Search for the cell housing the specified text and yield its (x, y) center coordinate. 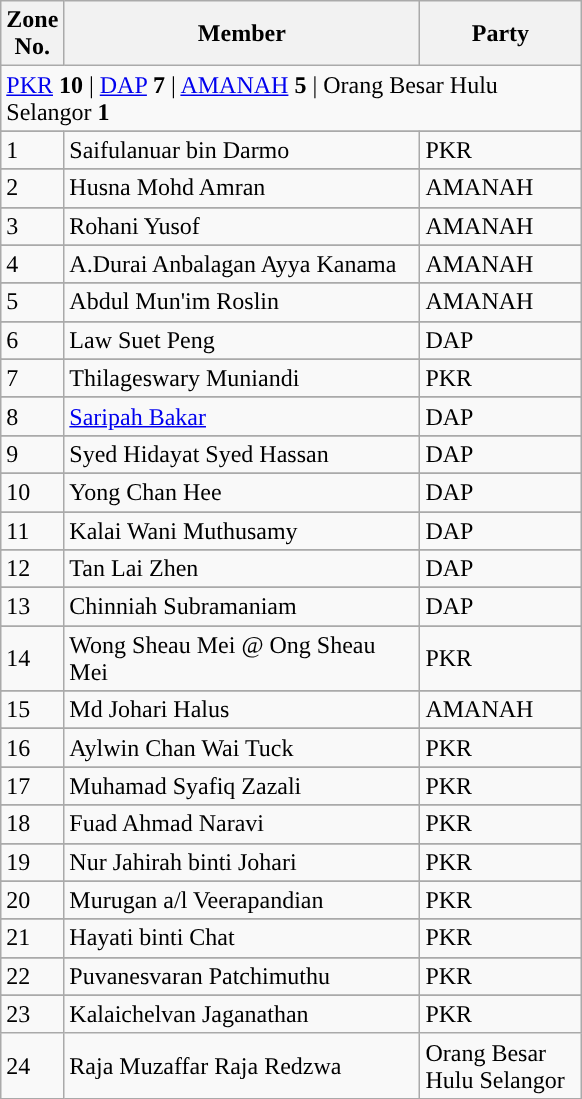
Husna Mohd Amran (242, 188)
Fuad Ahmad Naravi (242, 824)
Tan Lai Zhen (242, 569)
A.Durai Anbalagan Ayya Kanama (242, 264)
8 (32, 416)
15 (32, 710)
Rohani Yusof (242, 226)
18 (32, 824)
Member (242, 34)
Yong Chan Hee (242, 492)
Hayati binti Chat (242, 938)
9 (32, 454)
Law Suet Peng (242, 340)
Party (500, 34)
Abdul Mun'im Roslin (242, 302)
16 (32, 748)
2 (32, 188)
7 (32, 378)
Md Johari Halus (242, 710)
4 (32, 264)
12 (32, 569)
Raja Muzaffar Raja Redzwa (242, 1066)
Muhamad Syafiq Zazali (242, 786)
Chinniah Subramaniam (242, 607)
3 (32, 226)
Wong Sheau Mei @ Ong Sheau Mei (242, 658)
PKR 10 | DAP 7 | AMANAH 5 | Orang Besar Hulu Selangor 1 (291, 98)
Zone No. (32, 34)
Kalai Wani Muthusamy (242, 531)
24 (32, 1066)
Thilageswary Muniandi (242, 378)
21 (32, 938)
Syed Hidayat Syed Hassan (242, 454)
Puvanesvaran Patchimuthu (242, 976)
17 (32, 786)
20 (32, 900)
11 (32, 531)
Saifulanuar bin Darmo (242, 150)
23 (32, 1014)
Murugan a/l Veerapandian (242, 900)
Kalaichelvan Jaganathan (242, 1014)
Saripah Bakar (242, 416)
5 (32, 302)
1 (32, 150)
22 (32, 976)
6 (32, 340)
Orang Besar Hulu Selangor (500, 1066)
10 (32, 492)
Nur Jahirah binti Johari (242, 862)
14 (32, 658)
Aylwin Chan Wai Tuck (242, 748)
13 (32, 607)
19 (32, 862)
